Return (X, Y) of the center of cell containing provided text 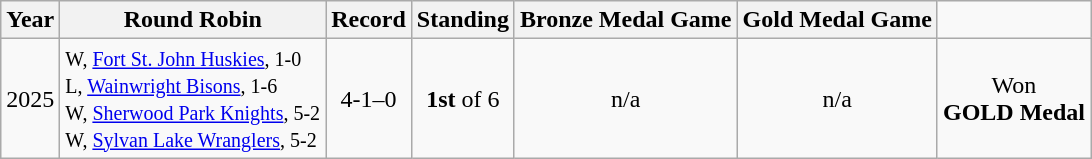
Year (30, 20)
Round Robin (193, 20)
Gold Medal Game (837, 20)
Standing (462, 20)
W, Fort St. John Huskies, 1-0L, Wainwright Bisons, 1-6W, Sherwood Park Knights, 5-2W, Sylvan Lake Wranglers, 5-2 (193, 98)
Bronze Medal Game (626, 20)
4-1–0 (369, 98)
2025 (30, 98)
Won GOLD Medal (1014, 98)
1st of 6 (462, 98)
Record (369, 20)
